Pinpoint the cell where the given text exists, returning its (X, Y) midpoint coordinate. 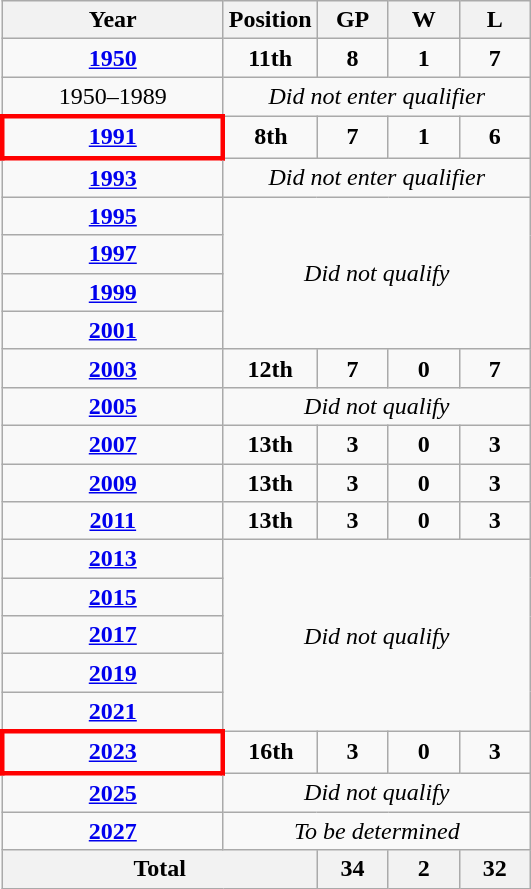
1999 (112, 292)
2017 (112, 635)
11th (270, 58)
6 (494, 136)
34 (352, 869)
2005 (112, 406)
1997 (112, 254)
Total (160, 869)
2021 (112, 712)
1991 (112, 136)
1950–1989 (112, 97)
2019 (112, 673)
W (424, 20)
8 (352, 58)
32 (494, 869)
2 (424, 869)
GP (352, 20)
2013 (112, 559)
Year (112, 20)
2025 (112, 792)
2027 (112, 831)
2001 (112, 330)
2011 (112, 521)
L (494, 20)
To be determined (376, 831)
2007 (112, 444)
2003 (112, 368)
16th (270, 752)
2009 (112, 483)
8th (270, 136)
Position (270, 20)
2015 (112, 597)
12th (270, 368)
1995 (112, 216)
1993 (112, 178)
2023 (112, 752)
1950 (112, 58)
